Return [x, y] of the center of cell containing provided text 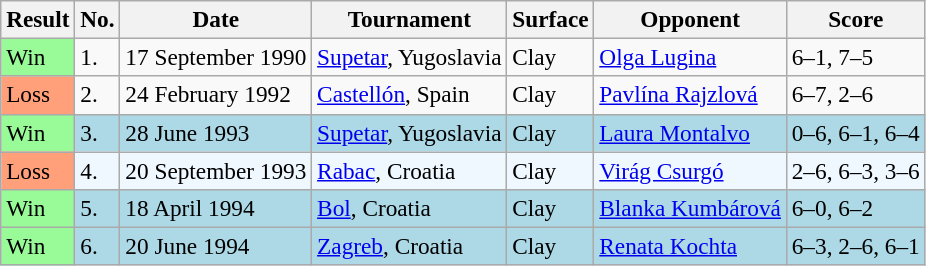
Olga Lugina [690, 57]
Surface [550, 19]
28 June 1993 [216, 133]
Date [216, 19]
1. [98, 57]
Result [38, 19]
Renata Kochta [690, 246]
0–6, 6–1, 6–4 [856, 133]
2–6, 6–3, 3–6 [856, 170]
Blanka Kumbárová [690, 208]
Laura Montalvo [690, 133]
18 April 1994 [216, 208]
Pavlína Rajzlová [690, 95]
6–1, 7–5 [856, 57]
24 February 1992 [216, 95]
Zagreb, Croatia [410, 246]
6–0, 6–2 [856, 208]
6–7, 2–6 [856, 95]
6–3, 2–6, 6–1 [856, 246]
No. [98, 19]
2. [98, 95]
5. [98, 208]
4. [98, 170]
20 June 1994 [216, 246]
Score [856, 19]
Castellón, Spain [410, 95]
Opponent [690, 19]
20 September 1993 [216, 170]
17 September 1990 [216, 57]
Virág Csurgó [690, 170]
3. [98, 133]
Rabac, Croatia [410, 170]
Tournament [410, 19]
Bol, Croatia [410, 208]
6. [98, 246]
